Identify which cell holds the provided text, then report its (x, y) central coordinate. 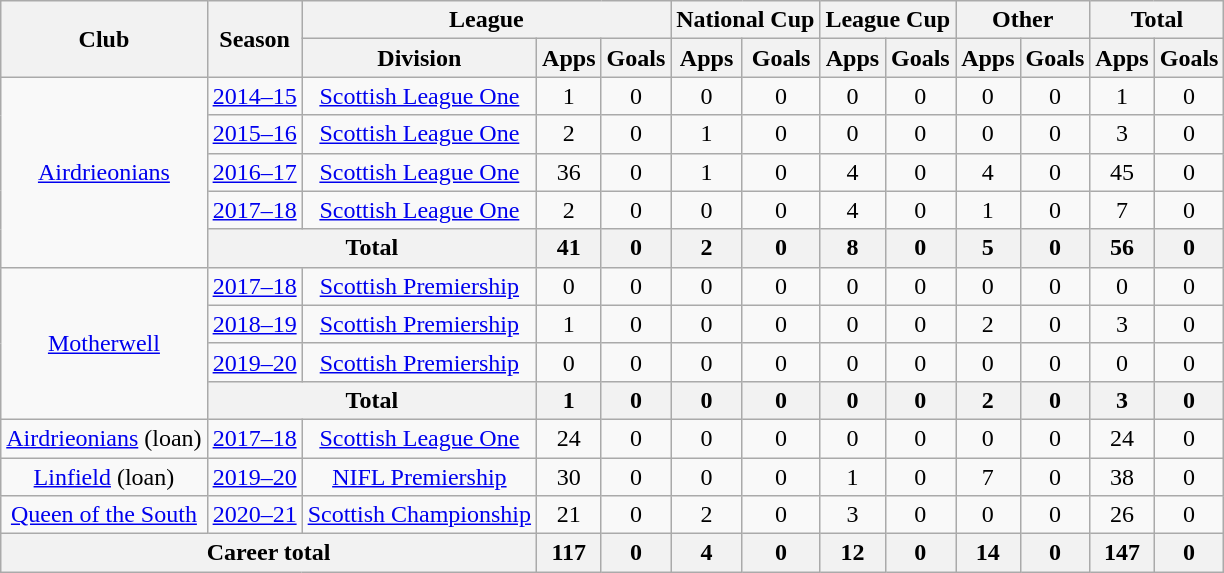
56 (1122, 248)
Season (254, 39)
Queen of the South (104, 515)
Airdrieonians (loan) (104, 438)
147 (1122, 553)
45 (1122, 172)
Scottish Championship (419, 515)
League (486, 20)
117 (569, 553)
Division (419, 58)
41 (569, 248)
Motherwell (104, 343)
Other (1023, 20)
14 (988, 553)
Linfield (loan) (104, 477)
Airdrieonians (104, 172)
30 (569, 477)
League Cup (888, 20)
Career total (269, 553)
8 (852, 248)
National Cup (746, 20)
38 (1122, 477)
2014–15 (254, 96)
2020–21 (254, 515)
NIFL Premiership (419, 477)
5 (988, 248)
2016–17 (254, 172)
26 (1122, 515)
2015–16 (254, 134)
Club (104, 39)
21 (569, 515)
36 (569, 172)
12 (852, 553)
2018–19 (254, 324)
